Scan for the cell matching the given text and deliver its (x, y) coordinate at center. 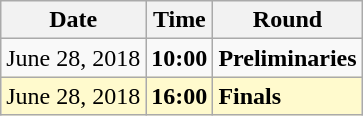
10:00 (180, 58)
Round (288, 20)
Date (74, 20)
Finals (288, 96)
Preliminaries (288, 58)
Time (180, 20)
16:00 (180, 96)
